Locate the cell with the specified text and output its (x, y) center coordinate. 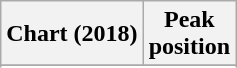
Peak position (189, 34)
Chart (2018) (72, 34)
